Output the (x, y) coordinate of the center of the cell containing the given text.  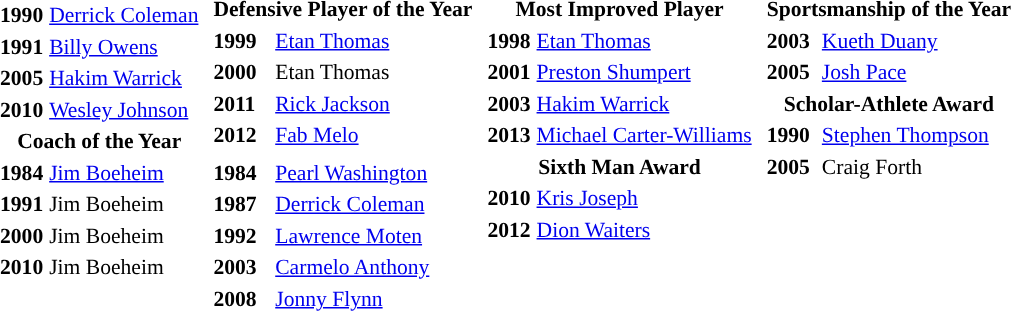
Dion Waiters (644, 230)
Carmelo Anthony (374, 267)
1998 (509, 40)
Rick Jackson (374, 104)
2011 (242, 104)
1990 (791, 135)
2010 (509, 198)
Pearl Washington (374, 172)
Fab Melo (374, 135)
Kris Joseph (644, 198)
1992 (242, 236)
Wesley Johnson (124, 110)
Sixth Man Award (620, 166)
Billy Owens (124, 46)
Preston Shumpert (644, 72)
1987 (242, 204)
2000 (242, 72)
Michael Carter-Williams (644, 135)
2013 (509, 135)
Lawrence Moten (374, 236)
2001 (509, 72)
1999 (242, 40)
1984 (242, 172)
